Extract the (X, Y) coordinate from the center of the cell holding the provided text.  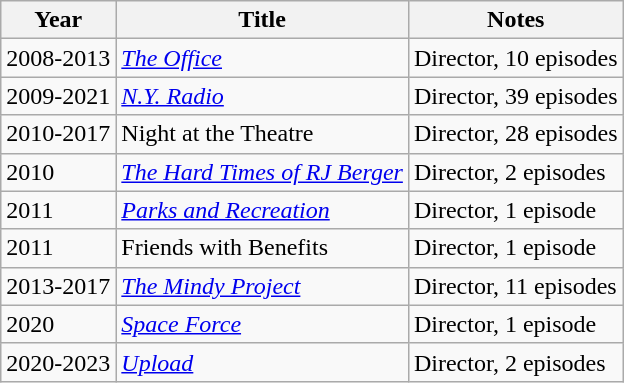
N.Y. Radio (262, 96)
Friends with Benefits (262, 248)
The Mindy Project (262, 286)
Director, 11 episodes (516, 286)
Upload (262, 362)
2010 (58, 172)
Notes (516, 20)
Title (262, 20)
The Hard Times of RJ Berger (262, 172)
Director, 10 episodes (516, 58)
Night at the Theatre (262, 134)
Director, 28 episodes (516, 134)
2013-2017 (58, 286)
2009-2021 (58, 96)
Space Force (262, 324)
2020 (58, 324)
2008-2013 (58, 58)
2020-2023 (58, 362)
2010-2017 (58, 134)
Year (58, 20)
Parks and Recreation (262, 210)
Director, 39 episodes (516, 96)
The Office (262, 58)
